Detect which cell encompasses the target text, then output its [X, Y] center coordinate. 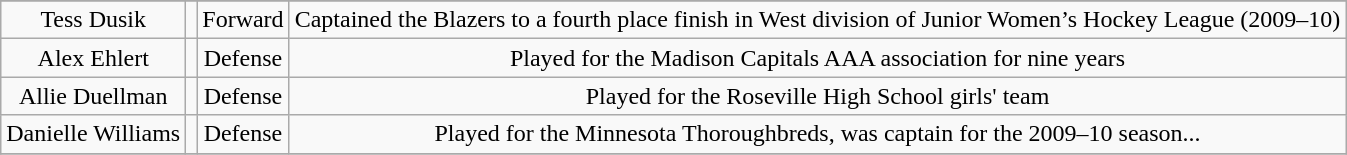
Allie Duellman [94, 96]
Alex Ehlert [94, 58]
Played for the Madison Capitals AAA association for nine years [818, 58]
Forward [243, 20]
Played for the Minnesota Thoroughbreds, was captain for the 2009–10 season... [818, 134]
Danielle Williams [94, 134]
Played for the Roseville High School girls' team [818, 96]
Captained the Blazers to a fourth place finish in West division of Junior Women’s Hockey League (2009–10) [818, 20]
Tess Dusik [94, 20]
